Search for the cell housing the specified text and yield its (x, y) center coordinate. 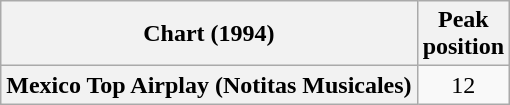
Chart (1994) (209, 34)
Mexico Top Airplay (Notitas Musicales) (209, 85)
Peakposition (463, 34)
12 (463, 85)
